Provide the [x, y] coordinate of the cell's center where the given text is located.  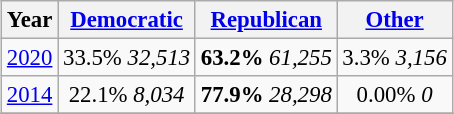
77.9% 28,298 [266, 95]
Year [30, 20]
Republican [266, 20]
22.1% 8,034 [127, 95]
0.00% 0 [394, 95]
Other [394, 20]
2020 [30, 58]
63.2% 61,255 [266, 58]
2014 [30, 95]
3.3% 3,156 [394, 58]
33.5% 32,513 [127, 58]
Democratic [127, 20]
